Find where the given text appears and provide that cell's center as [x, y] coordinate. 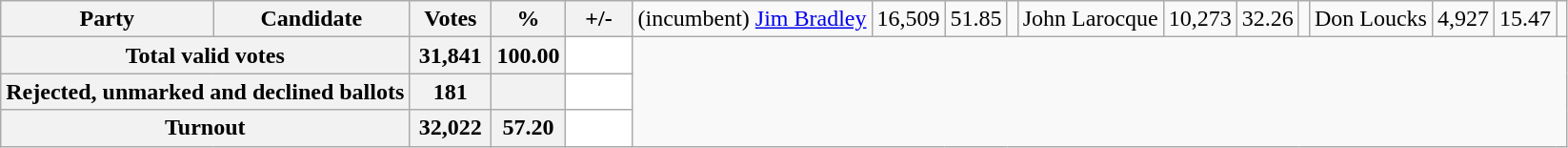
Votes [451, 19]
(incumbent) Jim Bradley [753, 19]
31,841 [451, 55]
Party [107, 19]
15.47 [1526, 19]
Total valid votes [206, 55]
% [528, 19]
57.20 [528, 128]
+/- [598, 19]
100.00 [528, 55]
51.85 [975, 19]
181 [451, 92]
Candidate [312, 19]
Turnout [206, 128]
Rejected, unmarked and declined ballots [206, 92]
4,927 [1463, 19]
32,022 [451, 128]
John Larocque [1090, 19]
32.26 [1267, 19]
Don Loucks [1370, 19]
16,509 [909, 19]
10,273 [1200, 19]
